Extract the (x, y) coordinate from the center of the cell holding the provided text.  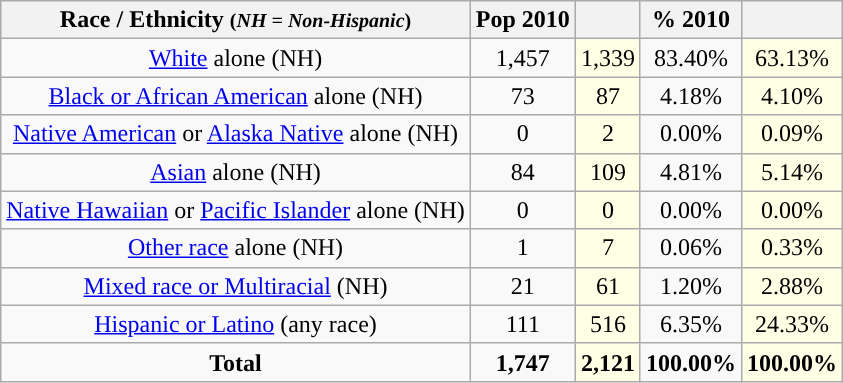
0.06% (690, 248)
2,121 (608, 362)
516 (608, 324)
Asian alone (NH) (236, 172)
4.81% (690, 172)
1,339 (608, 58)
Pop 2010 (522, 20)
111 (522, 324)
1,747 (522, 362)
Native American or Alaska Native alone (NH) (236, 134)
Native Hawaiian or Pacific Islander alone (NH) (236, 210)
Other race alone (NH) (236, 248)
4.18% (690, 96)
1 (522, 248)
Black or African American alone (NH) (236, 96)
87 (608, 96)
1.20% (690, 286)
24.33% (792, 324)
2.88% (792, 286)
5.14% (792, 172)
0.09% (792, 134)
73 (522, 96)
109 (608, 172)
Hispanic or Latino (any race) (236, 324)
6.35% (690, 324)
7 (608, 248)
61 (608, 286)
83.40% (690, 58)
1,457 (522, 58)
63.13% (792, 58)
% 2010 (690, 20)
2 (608, 134)
White alone (NH) (236, 58)
Total (236, 362)
84 (522, 172)
Mixed race or Multiracial (NH) (236, 286)
21 (522, 286)
4.10% (792, 96)
Race / Ethnicity (NH = Non-Hispanic) (236, 20)
0.33% (792, 248)
